For the text-containing cell, return its midpoint in [X, Y] coordinate format. 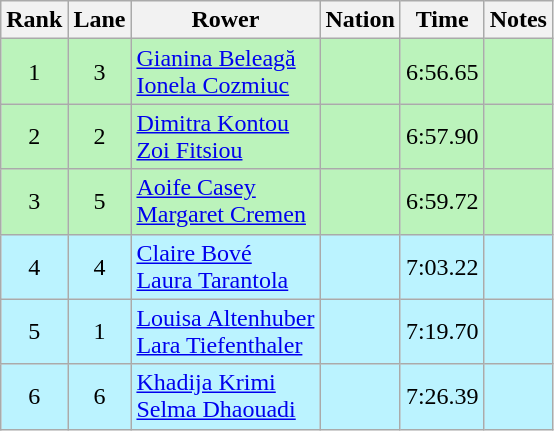
6:57.90 [442, 136]
7:26.39 [442, 396]
Rank [34, 20]
7:03.22 [442, 266]
Khadija KrimiSelma Dhaouadi [226, 396]
Claire BovéLaura Tarantola [226, 266]
Rower [226, 20]
Gianina BeleagăIonela Cozmiuc [226, 72]
7:19.70 [442, 332]
Louisa AltenhuberLara Tiefenthaler [226, 332]
Notes [518, 20]
6:56.65 [442, 72]
Nation [360, 20]
Time [442, 20]
Lane [100, 20]
Aoife CaseyMargaret Cremen [226, 202]
6:59.72 [442, 202]
Dimitra KontouZoi Fitsiou [226, 136]
